Pinpoint the cell where the given text exists, returning its (x, y) midpoint coordinate. 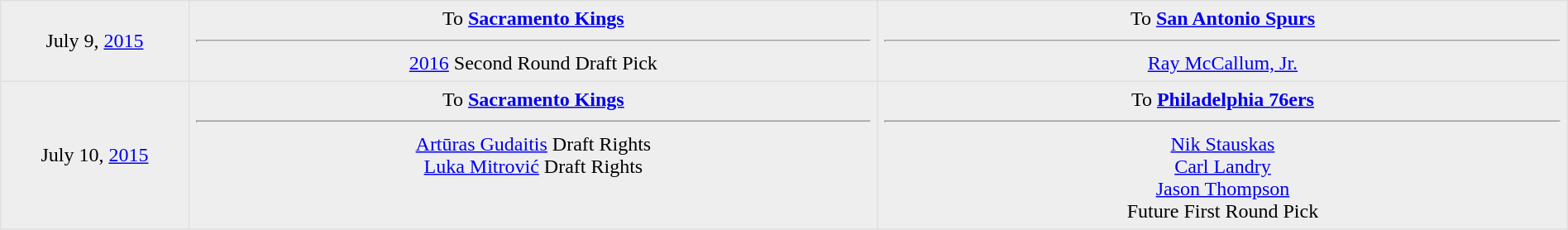
To Sacramento Kings2016 Second Round Draft Pick (533, 41)
To Sacramento KingsArtūras Gudaitis Draft RightsLuka Mitrović Draft Rights (533, 155)
July 10, 2015 (94, 155)
To San Antonio SpursRay McCallum, Jr. (1223, 41)
To Philadelphia 76ersNik StauskasCarl LandryJason ThompsonFuture First Round Pick (1223, 155)
July 9, 2015 (94, 41)
